Locate the cell with the specified text and output its [X, Y] center coordinate. 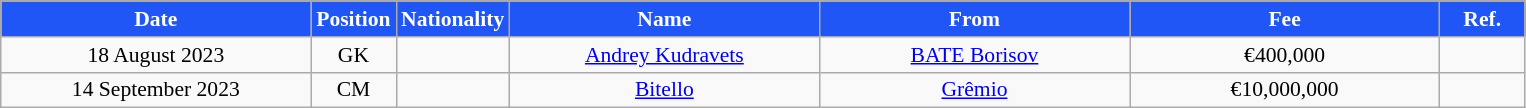
Name [664, 19]
14 September 2023 [156, 90]
Fee [1285, 19]
Grêmio [974, 90]
Ref. [1482, 19]
€400,000 [1285, 55]
GK [354, 55]
Date [156, 19]
18 August 2023 [156, 55]
From [974, 19]
€10,000,000 [1285, 90]
Position [354, 19]
BATE Borisov [974, 55]
Bitello [664, 90]
CM [354, 90]
Nationality [452, 19]
Andrey Kudravets [664, 55]
